Identify which cell holds the provided text, then report its (X, Y) central coordinate. 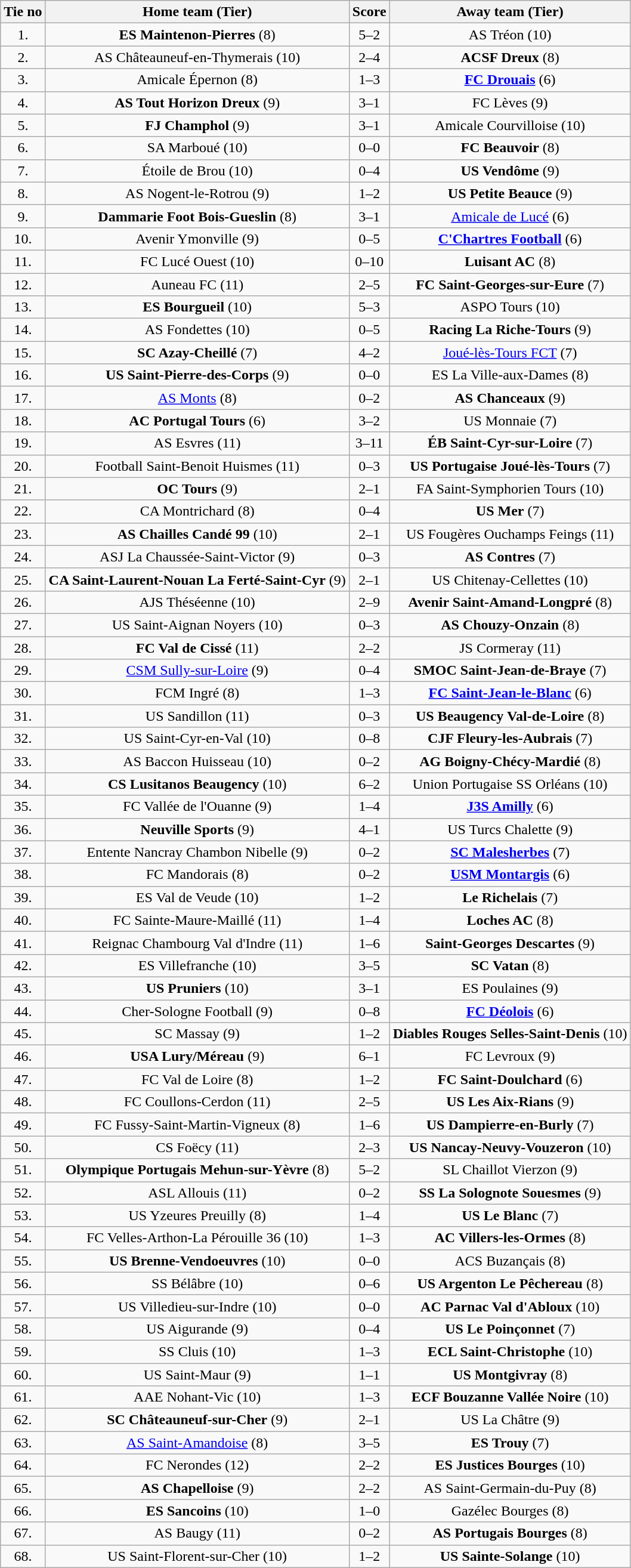
Entente Nancray Chambon Nibelle (9) (197, 852)
27. (23, 625)
23. (23, 534)
US Brenne-Vendoeuvres (10) (197, 1261)
JS Cormeray (11) (510, 647)
FC Sainte-Maure-Maillé (11) (197, 920)
16. (23, 375)
47. (23, 1079)
FC Saint-Jean-le-Blanc (6) (510, 693)
AS Saint-Amandoise (8) (197, 1443)
51. (23, 1170)
US Petite Beauce (9) (510, 193)
AS Portugais Bourges (8) (510, 1533)
4–1 (369, 829)
Union Portugaise SS Orléans (10) (510, 784)
FC Fussy-Saint-Martin-Vigneux (8) (197, 1125)
24. (23, 557)
25. (23, 579)
US Chitenay-Cellettes (10) (510, 579)
ES La Ville-aux-Dames (8) (510, 375)
Reignac Chambourg Val d'Indre (11) (197, 943)
FC Levroux (9) (510, 1057)
US Sandillon (11) (197, 716)
Luisant AC (8) (510, 261)
9. (23, 216)
C'Chartres Football (6) (510, 239)
3–11 (369, 443)
Home team (Tier) (197, 12)
38. (23, 875)
ASL Allouis (11) (197, 1193)
ES Trouy (7) (510, 1443)
68. (23, 1556)
11. (23, 261)
CSM Sully-sur-Loire (9) (197, 671)
32. (23, 739)
12. (23, 285)
US Aigurande (9) (197, 1329)
AS Tout Horizon Dreux (9) (197, 103)
AS Baccon Huisseau (10) (197, 761)
6. (23, 148)
AS Tréon (10) (510, 35)
Racing La Riche-Tours (9) (510, 330)
USM Montargis (6) (510, 875)
ECL Saint-Christophe (10) (510, 1351)
Amicale Courvilloise (10) (510, 125)
AC Villers-les-Ormes (8) (510, 1238)
Auneau FC (11) (197, 285)
52. (23, 1193)
56. (23, 1283)
FC Drouais (6) (510, 80)
SC Châteauneuf-sur-Cher (9) (197, 1420)
Away team (Tier) (510, 12)
US Les Aix-Rians (9) (510, 1102)
33. (23, 761)
Diables Rouges Selles-Saint-Denis (10) (510, 1034)
6–1 (369, 1057)
SC Azay-Cheillé (7) (197, 353)
AS Baugy (11) (197, 1533)
USA Lury/Méreau (9) (197, 1057)
57. (23, 1306)
SS La Solognote Souesmes (9) (510, 1193)
34. (23, 784)
US Saint-Florent-sur-Cher (10) (197, 1556)
Dammarie Foot Bois-Gueslin (8) (197, 216)
CA Montrichard (8) (197, 511)
45. (23, 1034)
7. (23, 171)
66. (23, 1511)
53. (23, 1215)
AS Fondettes (10) (197, 330)
US Yzeures Preuilly (8) (197, 1215)
21. (23, 489)
FA Saint-Symphorien Tours (10) (510, 489)
2–9 (369, 602)
14. (23, 330)
19. (23, 443)
US Mer (7) (510, 511)
AAE Nohant-Vic (10) (197, 1397)
37. (23, 852)
AC Parnac Val d'Abloux (10) (510, 1306)
FC Lèves (9) (510, 103)
67. (23, 1533)
AS Nogent-le-Rotrou (9) (197, 193)
CS Lusitanos Beaugency (10) (197, 784)
Olympique Portugais Mehun-sur-Yèvre (8) (197, 1170)
1–1 (369, 1374)
20. (23, 466)
FC Val de Cissé (11) (197, 647)
FC Saint-Doulchard (6) (510, 1079)
40. (23, 920)
AJS Théséenne (10) (197, 602)
US Argenton Le Pêchereau (8) (510, 1283)
SC Malesherbes (7) (510, 852)
Neuville Sports (9) (197, 829)
FJ Champhol (9) (197, 125)
ES Val de Veude (10) (197, 897)
FC Velles-Arthon-La Pérouille 36 (10) (197, 1238)
5–3 (369, 307)
Saint-Georges Descartes (9) (510, 943)
5. (23, 125)
ÉB Saint-Cyr-sur-Loire (7) (510, 443)
Score (369, 12)
OC Tours (9) (197, 489)
AS Chanceaux (9) (510, 398)
US Villedieu-sur-Indre (10) (197, 1306)
43. (23, 988)
US Portugaise Joué-lès-Tours (7) (510, 466)
SS Bélâbre (10) (197, 1283)
2. (23, 57)
FC Coullons-Cerdon (11) (197, 1102)
29. (23, 671)
15. (23, 353)
3. (23, 80)
US Saint-Cyr-en-Val (10) (197, 739)
1–0 (369, 1511)
ES Justices Bourges (10) (510, 1465)
US Beaugency Val-de-Loire (8) (510, 716)
18. (23, 421)
AS Contres (7) (510, 557)
ES Bourgueil (10) (197, 307)
50. (23, 1147)
Avenir Ymonville (9) (197, 239)
Tie no (23, 12)
26. (23, 602)
FC Beauvoir (8) (510, 148)
46. (23, 1057)
44. (23, 1011)
US Vendôme (9) (510, 171)
2–3 (369, 1147)
US Saint-Pierre-des-Corps (9) (197, 375)
SA Marboué (10) (197, 148)
AS Chouzy-Onzain (8) (510, 625)
FC Vallée de l'Ouanne (9) (197, 807)
41. (23, 943)
22. (23, 511)
SL Chaillot Vierzon (9) (510, 1170)
US Le Blanc (7) (510, 1215)
48. (23, 1102)
0–6 (369, 1283)
39. (23, 897)
AS Monts (8) (197, 398)
2–4 (369, 57)
4. (23, 103)
US La Châtre (9) (510, 1420)
62. (23, 1420)
AG Boigny-Chécy-Mardié (8) (510, 761)
ES Villefranche (10) (197, 965)
8. (23, 193)
CS Foëcy (11) (197, 1147)
31. (23, 716)
Loches AC (8) (510, 920)
US Monnaie (7) (510, 421)
FCM Ingré (8) (197, 693)
49. (23, 1125)
ES Sancoins (10) (197, 1511)
59. (23, 1351)
ES Poulaines (9) (510, 988)
Amicale de Lucé (6) (510, 216)
10. (23, 239)
AS Esvres (11) (197, 443)
1. (23, 35)
6–2 (369, 784)
US Sainte-Solange (10) (510, 1556)
AS Chailles Candé 99 (10) (197, 534)
42. (23, 965)
FC Mandorais (8) (197, 875)
US Dampierre-en-Burly (7) (510, 1125)
Avenir Saint-Amand-Longpré (8) (510, 602)
ES Maintenon-Pierres (8) (197, 35)
US Nancay-Neuvy-Vouzeron (10) (510, 1147)
Cher-Sologne Football (9) (197, 1011)
30. (23, 693)
Étoile de Brou (10) (197, 171)
Amicale Épernon (8) (197, 80)
FC Nerondes (12) (197, 1465)
SS Cluis (10) (197, 1351)
64. (23, 1465)
36. (23, 829)
54. (23, 1238)
58. (23, 1329)
Le Richelais (7) (510, 897)
FC Val de Loire (8) (197, 1079)
63. (23, 1443)
US Saint-Aignan Noyers (10) (197, 625)
4–2 (369, 353)
FC Saint-Georges-sur-Eure (7) (510, 285)
28. (23, 647)
SC Massay (9) (197, 1034)
US Le Poinçonnet (7) (510, 1329)
US Pruniers (10) (197, 988)
0–10 (369, 261)
FC Lucé Ouest (10) (197, 261)
AS Saint-Germain-du-Puy (8) (510, 1488)
60. (23, 1374)
AS Chapelloise (9) (197, 1488)
US Fougères Ouchamps Feings (11) (510, 534)
CJF Fleury-les-Aubrais (7) (510, 739)
AC Portugal Tours (6) (197, 421)
SC Vatan (8) (510, 965)
13. (23, 307)
55. (23, 1261)
3–2 (369, 421)
Gazélec Bourges (8) (510, 1511)
AS Châteauneuf-en-Thymerais (10) (197, 57)
61. (23, 1397)
SMOC Saint-Jean-de-Braye (7) (510, 671)
US Montgivray (8) (510, 1374)
Football Saint-Benoit Huismes (11) (197, 466)
ASPO Tours (10) (510, 307)
ACSF Dreux (8) (510, 57)
J3S Amilly (6) (510, 807)
ASJ La Chaussée-Saint-Victor (9) (197, 557)
US Turcs Chalette (9) (510, 829)
17. (23, 398)
35. (23, 807)
FC Déolois (6) (510, 1011)
US Saint-Maur (9) (197, 1374)
65. (23, 1488)
ACS Buzançais (8) (510, 1261)
ECF Bouzanne Vallée Noire (10) (510, 1397)
Joué-lès-Tours FCT (7) (510, 353)
CA Saint-Laurent-Nouan La Ferté-Saint-Cyr (9) (197, 579)
